Find where the given text appears and provide that cell's center as [X, Y] coordinate. 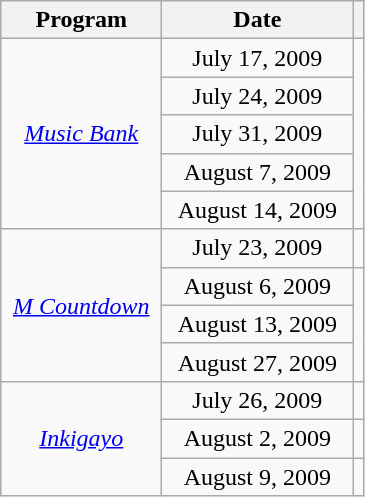
July 26, 2009 [258, 400]
August 14, 2009 [258, 210]
August 9, 2009 [258, 477]
July 24, 2009 [258, 96]
August 27, 2009 [258, 362]
Date [258, 20]
Music Bank [82, 134]
Inkigayo [82, 438]
August 6, 2009 [258, 286]
July 23, 2009 [258, 248]
Program [82, 20]
August 13, 2009 [258, 324]
July 17, 2009 [258, 58]
July 31, 2009 [258, 134]
August 2, 2009 [258, 438]
M Countdown [82, 305]
August 7, 2009 [258, 172]
